Scan for the cell matching the given text and deliver its [x, y] coordinate at center. 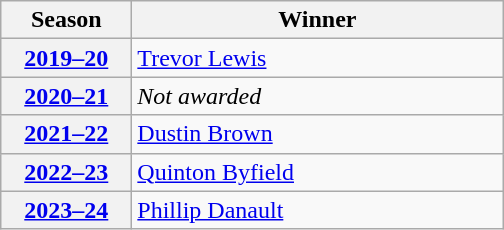
Phillip Danault [318, 210]
Season [66, 20]
2020–21 [66, 96]
Quinton Byfield [318, 172]
Winner [318, 20]
2019–20 [66, 58]
Dustin Brown [318, 134]
2021–22 [66, 134]
Trevor Lewis [318, 58]
2023–24 [66, 210]
Not awarded [318, 96]
2022–23 [66, 172]
